Locate the cell with the specified text and output its (X, Y) center coordinate. 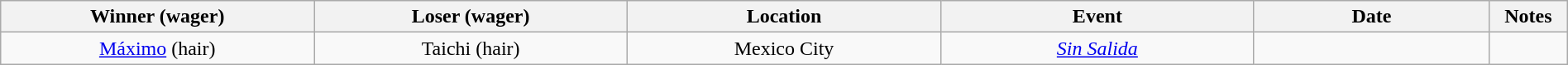
Máximo (hair) (157, 48)
Location (784, 17)
Loser (wager) (471, 17)
Mexico City (784, 48)
Sin Salida (1097, 48)
Taichi (hair) (471, 48)
Winner (wager) (157, 17)
Date (1371, 17)
Event (1097, 17)
Notes (1528, 17)
